Return the [x, y] coordinate for the center point of the cell that contains the specified text.  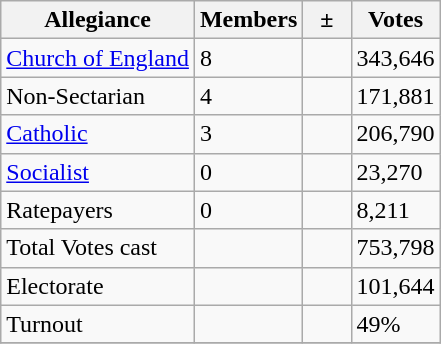
101,644 [396, 286]
Catholic [98, 134]
206,790 [396, 134]
171,881 [396, 96]
8,211 [396, 210]
343,646 [396, 58]
Church of England [98, 58]
49% [396, 324]
4 [248, 96]
Electorate [98, 286]
23,270 [396, 172]
Socialist [98, 172]
Votes [396, 20]
8 [248, 58]
Total Votes cast [98, 248]
753,798 [396, 248]
Non-Sectarian [98, 96]
Turnout [98, 324]
Members [248, 20]
Ratepayers [98, 210]
± [327, 20]
Allegiance [98, 20]
3 [248, 134]
